From the cell containing the given text, extract its center point as [X, Y] coordinate. 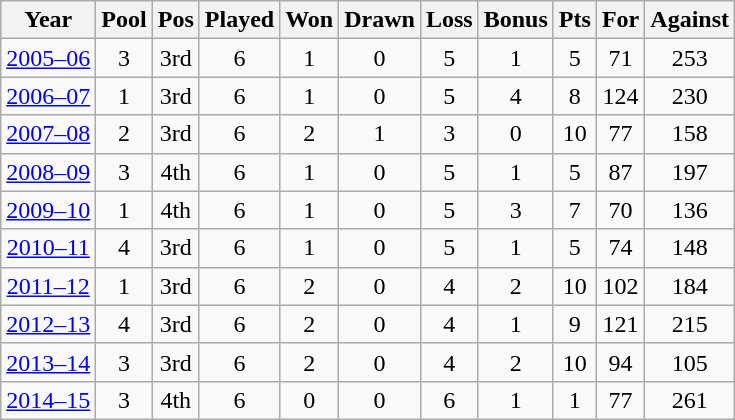
For [620, 20]
2009–10 [48, 210]
136 [690, 210]
121 [620, 324]
261 [690, 400]
7 [574, 210]
148 [690, 248]
158 [690, 134]
2012–13 [48, 324]
197 [690, 172]
253 [690, 58]
124 [620, 96]
Drawn [380, 20]
230 [690, 96]
2011–12 [48, 286]
94 [620, 362]
Against [690, 20]
9 [574, 324]
Played [239, 20]
Pool [124, 20]
2005–06 [48, 58]
Year [48, 20]
184 [690, 286]
74 [620, 248]
2008–09 [48, 172]
2014–15 [48, 400]
2013–14 [48, 362]
2010–11 [48, 248]
8 [574, 96]
105 [690, 362]
Loss [449, 20]
Pts [574, 20]
Pos [176, 20]
Won [310, 20]
2006–07 [48, 96]
102 [620, 286]
Bonus [516, 20]
87 [620, 172]
215 [690, 324]
71 [620, 58]
70 [620, 210]
2007–08 [48, 134]
